Output the [x, y] coordinate of the center of the cell containing the given text.  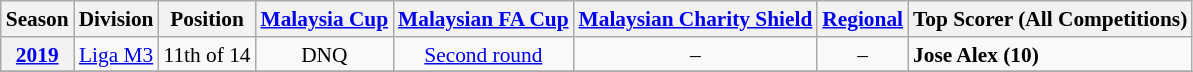
Malaysian FA Cup [483, 19]
Position [206, 19]
Division [116, 19]
Season [38, 19]
Regional [862, 19]
Top Scorer (All Competitions) [1050, 19]
Malaysia Cup [325, 19]
Malaysian Charity Shield [696, 19]
